Capture the cell that displays the provided text and extract its [x, y] central coordinate. 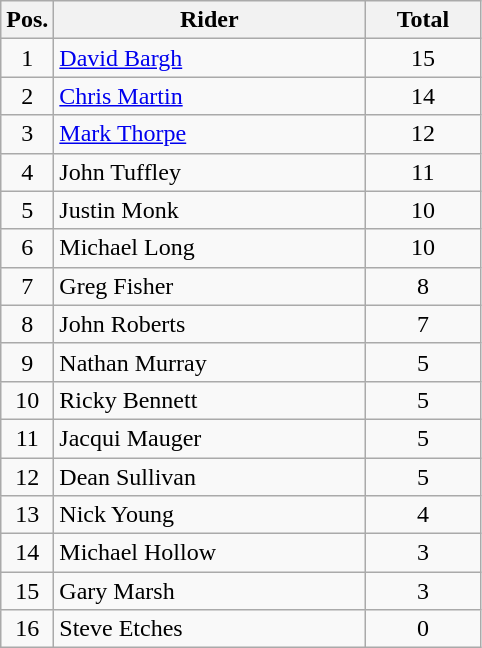
13 [28, 515]
0 [423, 629]
Mark Thorpe [210, 134]
Dean Sullivan [210, 477]
Rider [210, 20]
Nick Young [210, 515]
Total [423, 20]
Michael Long [210, 248]
Greg Fisher [210, 286]
Pos. [28, 20]
1 [28, 58]
Justin Monk [210, 210]
David Bargh [210, 58]
Jacqui Mauger [210, 438]
Michael Hollow [210, 553]
Nathan Murray [210, 362]
Ricky Bennett [210, 400]
2 [28, 96]
6 [28, 248]
Gary Marsh [210, 591]
John Tuffley [210, 172]
16 [28, 629]
Steve Etches [210, 629]
Chris Martin [210, 96]
John Roberts [210, 324]
9 [28, 362]
